Capture the cell that displays the provided text and extract its (X, Y) central coordinate. 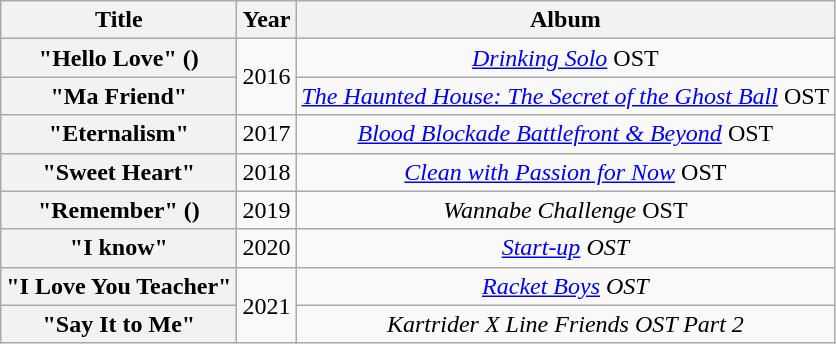
Wannabe Challenge OST (566, 210)
2021 (266, 305)
2018 (266, 172)
2019 (266, 210)
Kartrider X Line Friends OST Part 2 (566, 324)
Racket Boys OST (566, 286)
Title (119, 20)
"Say It to Me" (119, 324)
"Eternalism" (119, 134)
"Remember" () (119, 210)
Drinking Solo OST (566, 58)
Blood Blockade Battlefront & Beyond OST (566, 134)
"Hello Love" () (119, 58)
The Haunted House: The Secret of the Ghost Ball OST (566, 96)
"Ma Friend" (119, 96)
Year (266, 20)
"I Love You Teacher" (119, 286)
"Sweet Heart" (119, 172)
2016 (266, 77)
Album (566, 20)
"I know" (119, 248)
2017 (266, 134)
Start-up OST (566, 248)
2020 (266, 248)
Clean with Passion for Now OST (566, 172)
